For the text-containing cell, return its midpoint in (X, Y) coordinate format. 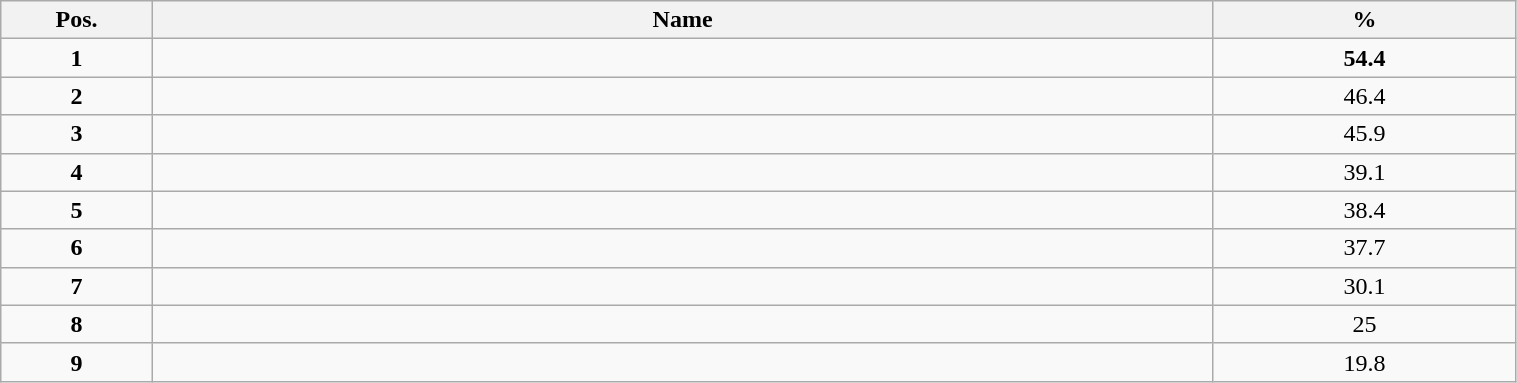
54.4 (1364, 58)
5 (77, 210)
9 (77, 362)
39.1 (1364, 172)
2 (77, 96)
30.1 (1364, 286)
45.9 (1364, 134)
25 (1364, 324)
1 (77, 58)
3 (77, 134)
Pos. (77, 20)
% (1364, 20)
46.4 (1364, 96)
Name (682, 20)
4 (77, 172)
7 (77, 286)
8 (77, 324)
19.8 (1364, 362)
38.4 (1364, 210)
6 (77, 248)
37.7 (1364, 248)
